Determine the [X, Y] coordinate at the center of the cell enclosing the given text.  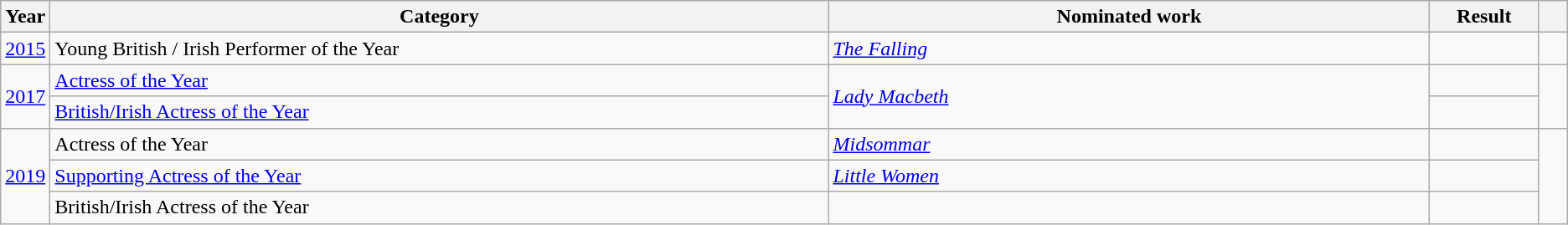
2017 [25, 96]
2015 [25, 49]
Category [439, 17]
Little Women [1129, 176]
Result [1484, 17]
Nominated work [1129, 17]
Supporting Actress of the Year [439, 176]
Year [25, 17]
Young British / Irish Performer of the Year [439, 49]
Lady Macbeth [1129, 96]
Midsommar [1129, 144]
2019 [25, 176]
The Falling [1129, 49]
